From the cell containing the given text, extract its center point as [X, Y] coordinate. 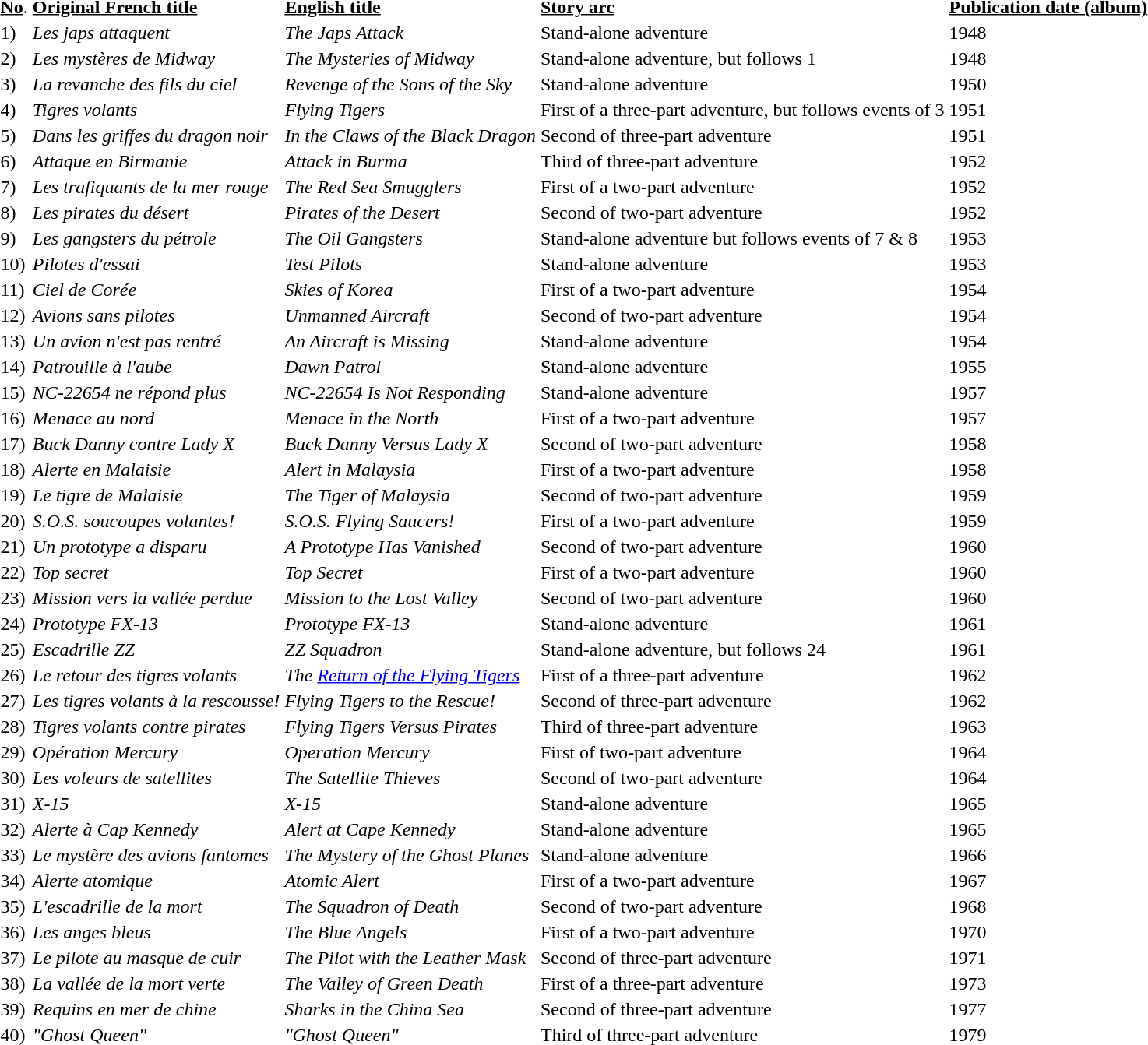
Ciel de Corée [156, 290]
Requins en mer de chine [156, 1009]
Un avion n'est pas rentré [156, 341]
Alerte en Malaisie [156, 470]
First of a three-part adventure, but follows events of 3 [743, 110]
S.O.S. soucoupes volantes! [156, 521]
Le pilote au masque de cuir [156, 958]
Mission to the Lost Valley [410, 598]
Sharks in the China Sea [410, 1009]
Escadrille ZZ [156, 649]
The Squadron of Death [410, 906]
Stand-alone adventure but follows events of 7 & 8 [743, 238]
Les voleurs de satellites [156, 778]
La vallée de la mort verte [156, 983]
Les pirates du désert [156, 213]
Opération Mercury [156, 752]
The Red Sea Smugglers [410, 187]
The Return of the Flying Tigers [410, 675]
Stand-alone adventure, but follows 1 [743, 58]
Operation Mercury [410, 752]
Alert at Cape Kennedy [410, 829]
The Pilot with the Leather Mask [410, 958]
Dawn Patrol [410, 367]
Atomic Alert [410, 881]
The Valley of Green Death [410, 983]
Revenge of the Sons of the Sky [410, 84]
Buck Danny contre Lady X [156, 444]
An Aircraft is Missing [410, 341]
Dans les griffes du dragon noir [156, 135]
Flying Tigers [410, 110]
Flying Tigers to the Rescue! [410, 701]
Les tigres volants à la rescousse! [156, 701]
Le retour des tigres volants [156, 675]
Attack in Burma [410, 161]
Pirates of the Desert [410, 213]
Le mystère des avions fantomes [156, 855]
Menace au nord [156, 418]
Tigres volants contre pirates [156, 727]
Patrouille à l'aube [156, 367]
Les anges bleus [156, 932]
Flying Tigers Versus Pirates [410, 727]
Avions sans pilotes [156, 315]
Alerte atomique [156, 881]
The Mysteries of Midway [410, 58]
Les gangsters du pétrole [156, 238]
Buck Danny Versus Lady X [410, 444]
The Oil Gangsters [410, 238]
Menace in the North [410, 418]
Stand-alone adventure, but follows 24 [743, 649]
Test Pilots [410, 264]
Un prototype a disparu [156, 547]
The Japs Attack [410, 33]
Mission vers la vallée perdue [156, 598]
The Tiger of Malaysia [410, 495]
S.O.S. Flying Saucers! [410, 521]
Le tigre de Malaisie [156, 495]
The Satellite Thieves [410, 778]
Alerte à Cap Kennedy [156, 829]
NC-22654 ne répond plus [156, 392]
ZZ Squadron [410, 649]
Alert in Malaysia [410, 470]
First of two-part adventure [743, 752]
Les mystères de Midway [156, 58]
Unmanned Aircraft [410, 315]
Top Secret [410, 572]
Pilotes d'essai [156, 264]
The Mystery of the Ghost Planes [410, 855]
Les japs attaquent [156, 33]
Tigres volants [156, 110]
Attaque en Birmanie [156, 161]
A Prototype Has Vanished [410, 547]
Les trafiquants de la mer rouge [156, 187]
NC-22654 Is Not Responding [410, 392]
The Blue Angels [410, 932]
La revanche des fils du ciel [156, 84]
Skies of Korea [410, 290]
Top secret [156, 572]
In the Claws of the Black Dragon [410, 135]
L'escadrille de la mort [156, 906]
